Detect which cell encompasses the target text, then output its (X, Y) center coordinate. 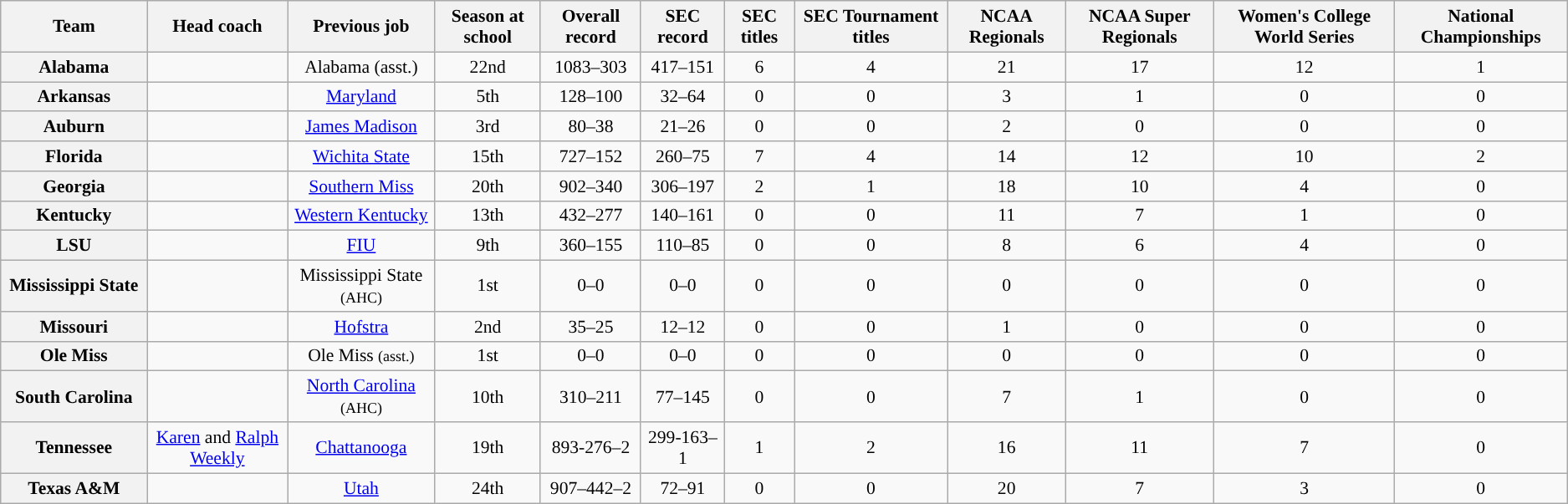
1083–303 (590, 67)
19th (488, 448)
SEC record (682, 27)
Arkansas (74, 97)
NCAA Super Regionals (1139, 27)
727–152 (590, 156)
National Championships (1481, 27)
12–12 (682, 327)
80–38 (590, 127)
299-163–1 (682, 448)
Tennessee (74, 448)
35–25 (590, 327)
21–26 (682, 127)
LSU (74, 246)
24th (488, 488)
Season at school (488, 27)
Utah (361, 488)
SEC Tournament titles (871, 27)
Ole Miss (asst.) (361, 356)
17 (1139, 67)
72–91 (682, 488)
14 (1007, 156)
32–64 (682, 97)
Auburn (74, 127)
21 (1007, 67)
Mississippi State (74, 286)
432–277 (590, 216)
22nd (488, 67)
260–75 (682, 156)
9th (488, 246)
10th (488, 396)
306–197 (682, 186)
360–155 (590, 246)
417–151 (682, 67)
Wichita State (361, 156)
Women's College World Series (1305, 27)
James Madison (361, 127)
Missouri (74, 327)
Overall record (590, 27)
18 (1007, 186)
Western Kentucky (361, 216)
Ole Miss (74, 356)
Mississippi State (AHC) (361, 286)
South Carolina (74, 396)
NCAA Regionals (1007, 27)
77–145 (682, 396)
902–340 (590, 186)
Team (74, 27)
Florida (74, 156)
3rd (488, 127)
Kentucky (74, 216)
Alabama (asst.) (361, 67)
310–211 (590, 396)
Hofstra (361, 327)
FIU (361, 246)
Southern Miss (361, 186)
Head coach (217, 27)
North Carolina (AHC) (361, 396)
5th (488, 97)
20 (1007, 488)
893-276–2 (590, 448)
SEC titles (759, 27)
15th (488, 156)
907–442–2 (590, 488)
16 (1007, 448)
Maryland (361, 97)
13th (488, 216)
Georgia (74, 186)
2nd (488, 327)
Karen and Ralph Weekly (217, 448)
20th (488, 186)
Alabama (74, 67)
8 (1007, 246)
140–161 (682, 216)
Chattanooga (361, 448)
128–100 (590, 97)
Texas A&M (74, 488)
110–85 (682, 246)
Previous job (361, 27)
